For the text-containing cell, return its midpoint in (x, y) coordinate format. 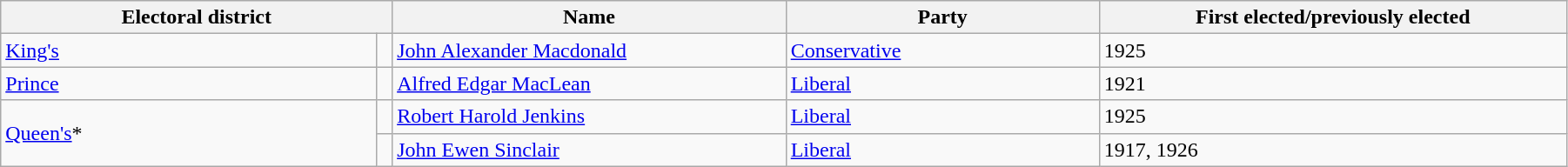
Prince (189, 83)
Queen's* (189, 133)
Party (942, 17)
King's (189, 50)
Robert Harold Jenkins (590, 117)
Conservative (942, 50)
Name (590, 17)
Electoral district (197, 17)
First elected/previously elected (1333, 17)
John Alexander Macdonald (590, 50)
1921 (1333, 83)
John Ewen Sinclair (590, 150)
1917, 1926 (1333, 150)
Alfred Edgar MacLean (590, 83)
